For the text-containing cell, return its midpoint in [X, Y] coordinate format. 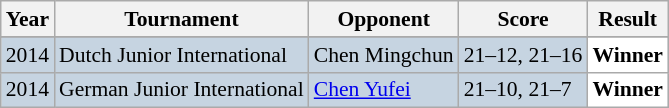
Tournament [182, 19]
Score [524, 19]
Dutch Junior International [182, 55]
21–10, 21–7 [524, 90]
Result [628, 19]
Year [28, 19]
Chen Yufei [384, 90]
21–12, 21–16 [524, 55]
Chen Mingchun [384, 55]
Opponent [384, 19]
German Junior International [182, 90]
